Identify which cell holds the provided text, then report its (X, Y) central coordinate. 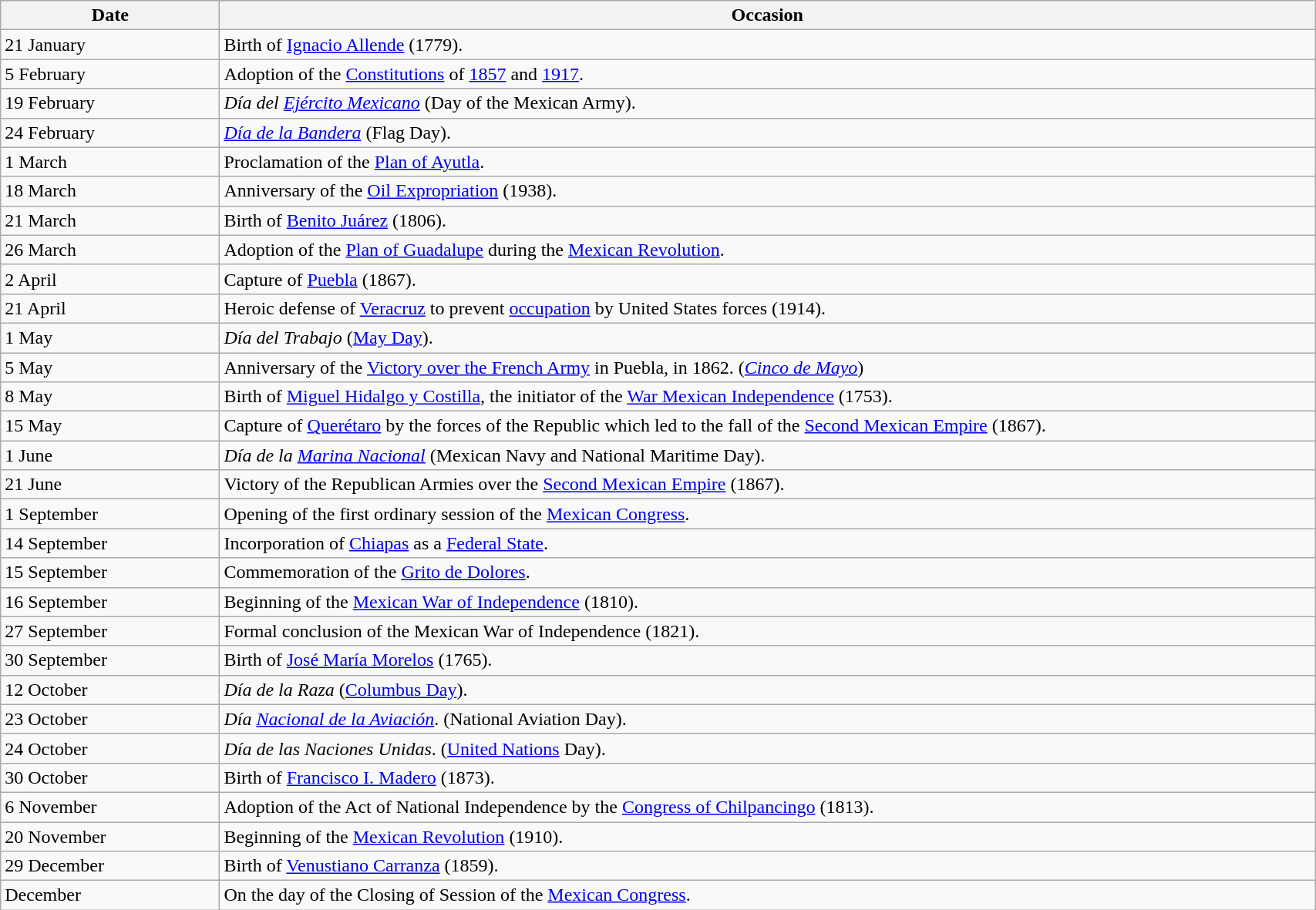
12 October (110, 690)
Día del Ejército Mexicano (Day of the Mexican Army). (768, 103)
Formal conclusion of the Mexican War of Independence (1821). (768, 631)
8 May (110, 397)
Capture of Puebla (1867). (768, 279)
1 September (110, 514)
Incorporation of Chiapas as a Federal State. (768, 543)
Adoption of the Plan of Guadalupe during the Mexican Revolution. (768, 250)
30 September (110, 660)
Proclamation of the Plan of Ayutla. (768, 162)
Birth of Miguel Hidalgo y Costilla, the initiator of the War Mexican Independence (1753). (768, 397)
5 February (110, 74)
Birth of José María Morelos (1765). (768, 660)
6 November (110, 807)
Adoption of the Constitutions of 1857 and 1917. (768, 74)
Commemoration of the Grito de Dolores. (768, 573)
23 October (110, 719)
5 May (110, 368)
26 March (110, 250)
2 April (110, 279)
15 September (110, 573)
Día de la Bandera (Flag Day). (768, 133)
14 September (110, 543)
On the day of the Closing of Session of the Mexican Congress. (768, 895)
21 April (110, 308)
Victory of the Republican Armies over the Second Mexican Empire (1867). (768, 485)
Date (110, 15)
Adoption of the Act of National Independence by the Congress of Chilpancingo (1813). (768, 807)
19 February (110, 103)
Occasion (768, 15)
Birth of Ignacio Allende (1779). (768, 45)
15 May (110, 426)
Capture of Querétaro by the forces of the Republic which led to the fall of the Second Mexican Empire (1867). (768, 426)
20 November (110, 836)
21 March (110, 220)
Día de la Raza (Columbus Day). (768, 690)
30 October (110, 777)
Anniversary of the Victory over the French Army in Puebla, in 1862. (Cinco de Mayo) (768, 368)
Heroic defense of Veracruz to prevent occupation by United States forces (1914). (768, 308)
December (110, 895)
18 March (110, 191)
Día del Trabajo (May Day). (768, 337)
Opening of the first ordinary session of the Mexican Congress. (768, 514)
Birth of Benito Juárez (1806). (768, 220)
Día de la Marina Nacional (Mexican Navy and National Maritime Day). (768, 455)
Beginning of the Mexican War of Independence (1810). (768, 602)
Día de las Naciones Unidas. (United Nations Day). (768, 748)
Birth of Francisco I. Madero (1873). (768, 777)
Día Nacional de la Aviación. (National Aviation Day). (768, 719)
Beginning of the Mexican Revolution (1910). (768, 836)
1 June (110, 455)
21 June (110, 485)
21 January (110, 45)
1 March (110, 162)
1 May (110, 337)
29 December (110, 866)
27 September (110, 631)
16 September (110, 602)
24 February (110, 133)
24 October (110, 748)
Anniversary of the Oil Expropriation (1938). (768, 191)
Birth of Venustiano Carranza (1859). (768, 866)
